Extract the (x, y) coordinate from the center of the cell holding the provided text.  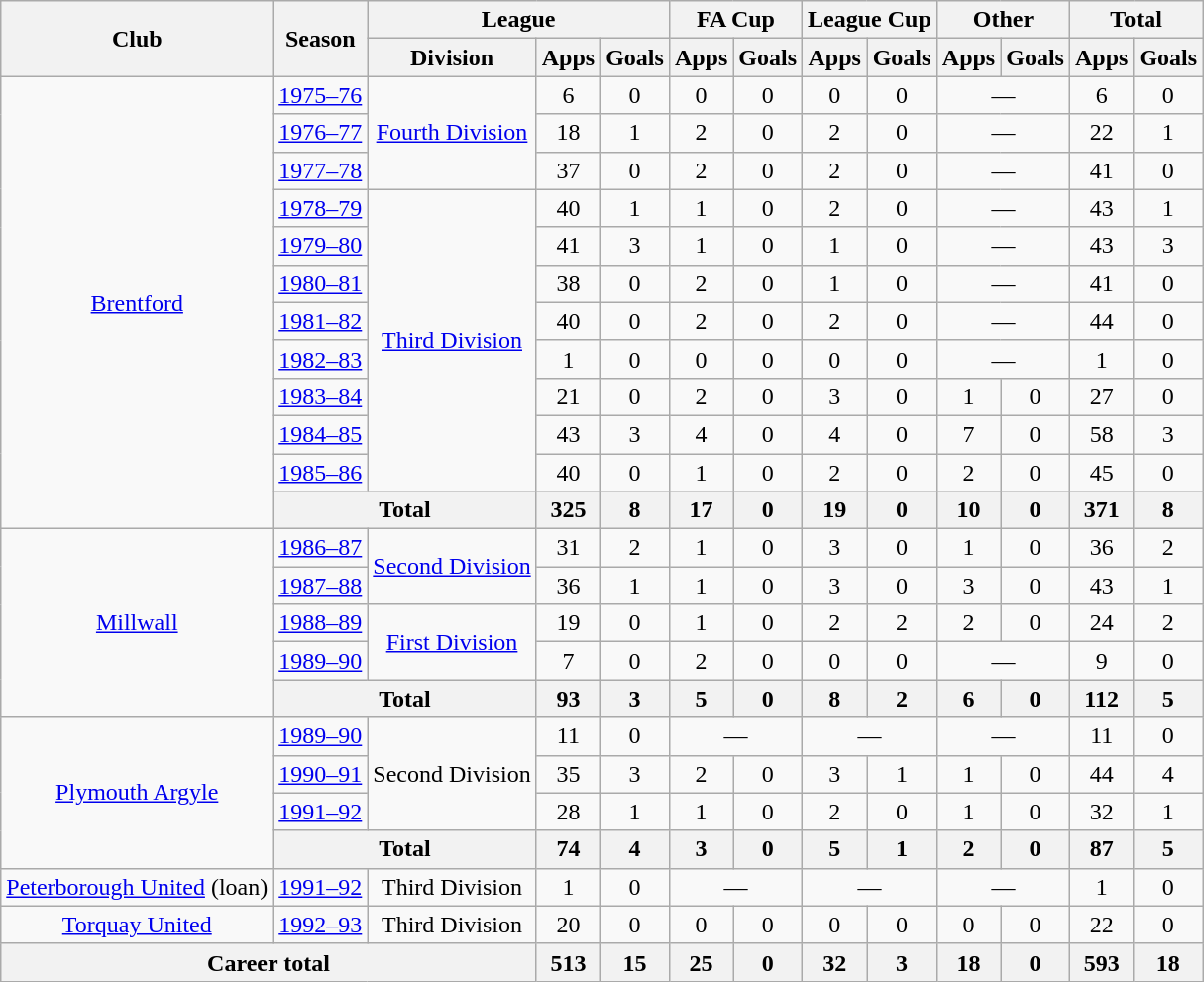
1987–88 (321, 586)
1980–81 (321, 283)
21 (568, 396)
1984–85 (321, 434)
112 (1101, 699)
Division (452, 57)
58 (1101, 434)
1992–93 (321, 925)
Club (137, 39)
1981–82 (321, 321)
1977–78 (321, 170)
325 (568, 510)
1982–83 (321, 359)
Fourth Division (452, 133)
45 (1101, 473)
1988–89 (321, 623)
371 (1101, 510)
1990–91 (321, 774)
1976–77 (321, 133)
38 (568, 283)
Other (1003, 20)
10 (968, 510)
31 (568, 548)
24 (1101, 623)
Brentford (137, 303)
Peterborough United (loan) (137, 887)
1975–76 (321, 95)
1985–86 (321, 473)
74 (568, 849)
Torquay United (137, 925)
1978–79 (321, 208)
17 (701, 510)
9 (1101, 661)
First Division (452, 642)
Season (321, 39)
Career total (269, 962)
513 (568, 962)
87 (1101, 849)
593 (1101, 962)
Plymouth Argyle (137, 793)
15 (635, 962)
35 (568, 774)
1986–87 (321, 548)
27 (1101, 396)
28 (568, 812)
37 (568, 170)
20 (568, 925)
League (519, 20)
25 (701, 962)
Millwall (137, 623)
93 (568, 699)
1979–80 (321, 246)
1983–84 (321, 396)
League Cup (870, 20)
FA Cup (735, 20)
